Scan for the cell matching the given text and deliver its (x, y) coordinate at center. 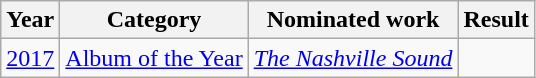
Album of the Year (154, 58)
Category (154, 20)
Result (496, 20)
2017 (30, 58)
Nominated work (353, 20)
The Nashville Sound (353, 58)
Year (30, 20)
